Extract the [x, y] coordinate from the center of the cell holding the provided text.  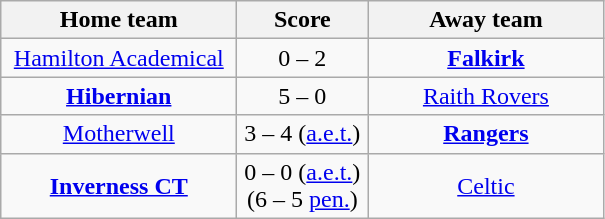
Hibernian [119, 96]
Motherwell [119, 134]
Hamilton Academical [119, 58]
Inverness CT [119, 186]
Score [302, 20]
Rangers [486, 134]
Away team [486, 20]
Raith Rovers [486, 96]
3 – 4 (a.e.t.) [302, 134]
Home team [119, 20]
0 – 0 (a.e.t.) (6 – 5 pen.) [302, 186]
Celtic [486, 186]
5 – 0 [302, 96]
Falkirk [486, 58]
0 – 2 [302, 58]
